Return the (X, Y) coordinate for the center point of the cell that contains the specified text.  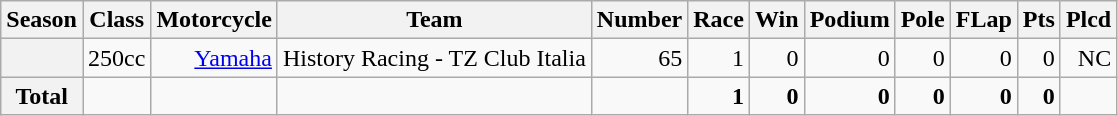
Pts (1038, 20)
Season (42, 20)
Race (719, 20)
Pole (922, 20)
250cc (116, 58)
Number (639, 20)
Plcd (1088, 20)
Class (116, 20)
Yamaha (214, 58)
Motorcycle (214, 20)
FLap (984, 20)
History Racing - TZ Club Italia (434, 58)
65 (639, 58)
NC (1088, 58)
Team (434, 20)
Win (776, 20)
Podium (850, 20)
Total (42, 96)
